Return the [X, Y] coordinate for the center point of the cell that contains the specified text.  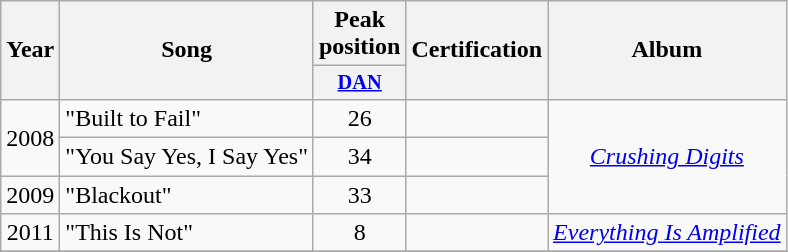
26 [359, 118]
Year [30, 50]
DAN [359, 83]
2011 [30, 233]
2008 [30, 137]
2009 [30, 195]
33 [359, 195]
"You Say Yes, I Say Yes" [187, 157]
Album [668, 50]
"Built to Fail" [187, 118]
Everything Is Amplified [668, 233]
Song [187, 50]
"Blackout" [187, 195]
Crushing Digits [668, 156]
"This Is Not" [187, 233]
8 [359, 233]
Peak position [359, 34]
Certification [477, 50]
34 [359, 157]
